Provide the [X, Y] coordinate of the cell's center where the given text is located.  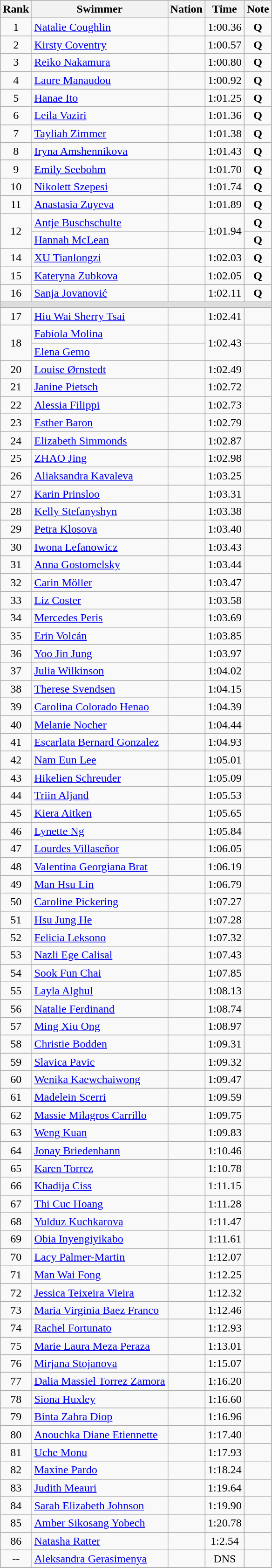
Alessia Filippi [100, 405]
1:01.36 [224, 116]
Aliaksandra Kavaleva [100, 476]
1:18.24 [224, 1470]
1:00.57 [224, 45]
Nikolett Szepesi [100, 187]
Caroline Pickering [100, 902]
Julia Wilkinson [100, 671]
DNS [224, 1559]
1:04.39 [224, 707]
Emily Seebohm [100, 169]
Hsu Jung He [100, 920]
1:01.38 [224, 133]
1:03.47 [224, 583]
16 [16, 293]
Natalie Coughlin [100, 27]
1:03.85 [224, 636]
Esther Baron [100, 423]
1:03.44 [224, 565]
1:07.85 [224, 973]
1:04.44 [224, 724]
78 [16, 1399]
21 [16, 387]
37 [16, 671]
66 [16, 1186]
55 [16, 991]
Jessica Teixeira Vieira [100, 1292]
1:06.79 [224, 884]
1:03.25 [224, 476]
Iwona Lefanowicz [100, 547]
82 [16, 1470]
70 [16, 1257]
2 [16, 45]
ZHAO Jing [100, 458]
Karen Torrez [100, 1168]
86 [16, 1541]
1:02.73 [224, 405]
1:12.07 [224, 1257]
Kelly Stefanyshyn [100, 512]
32 [16, 583]
1:03.31 [224, 494]
1:06.05 [224, 849]
1:11.15 [224, 1186]
1:07.32 [224, 937]
Judith Meauri [100, 1488]
11 [16, 204]
Hanae Ito [100, 98]
69 [16, 1239]
Leila Vaziri [100, 116]
1:03.97 [224, 653]
1:03.38 [224, 512]
7 [16, 133]
Escarlata Bernard Gonzalez [100, 742]
Carolina Colorado Henao [100, 707]
14 [16, 258]
40 [16, 724]
56 [16, 1008]
Antje Buschschulte [100, 222]
26 [16, 476]
1:12.32 [224, 1292]
1:17.93 [224, 1452]
1:04.93 [224, 742]
Rank [16, 9]
49 [16, 884]
Swimmer [100, 9]
Sook Fun Chai [100, 973]
Anouchka Diane Etiennette [100, 1435]
Ming Xiu Ong [100, 1026]
1:03.40 [224, 529]
1:05.01 [224, 760]
9 [16, 169]
59 [16, 1062]
57 [16, 1026]
Fabíola Molina [100, 334]
68 [16, 1221]
Mercedes Peris [100, 618]
1:09.83 [224, 1133]
1:12.93 [224, 1328]
Laure Manaudou [100, 80]
Nation [186, 9]
4 [16, 80]
54 [16, 973]
1:02.05 [224, 276]
1:12.46 [224, 1310]
Anastasia Zuyeva [100, 204]
1:19.64 [224, 1488]
Uche Monu [100, 1452]
71 [16, 1275]
58 [16, 1044]
1:01.74 [224, 187]
Therese Svendsen [100, 689]
1:07.27 [224, 902]
12 [16, 231]
Maxine Pardo [100, 1470]
20 [16, 369]
Marie Laura Meza Peraza [100, 1346]
1:12.25 [224, 1275]
1:04.15 [224, 689]
76 [16, 1364]
Hannah McLean [100, 240]
41 [16, 742]
44 [16, 796]
31 [16, 565]
1:06.19 [224, 867]
45 [16, 813]
53 [16, 955]
Man Hsu Lin [100, 884]
1:02.49 [224, 369]
Madelein Scerri [100, 1097]
Aleksandra Gerasimenya [100, 1559]
1:03.58 [224, 600]
1:10.78 [224, 1168]
80 [16, 1435]
Christie Bodden [100, 1044]
1:11.61 [224, 1239]
Erin Volcán [100, 636]
74 [16, 1328]
Natalie Ferdinand [100, 1008]
Weng Kuan [100, 1133]
18 [16, 343]
1:11.47 [224, 1221]
XU Tianlongzi [100, 258]
Triin Aljand [100, 796]
-- [16, 1559]
1:01.25 [224, 98]
Man Wai Fong [100, 1275]
72 [16, 1292]
Yoo Jin Jung [100, 653]
1:05.09 [224, 777]
Carin Möller [100, 583]
60 [16, 1080]
1:16.20 [224, 1381]
35 [16, 636]
Massie Milagros Carrillo [100, 1115]
Tayliah Zimmer [100, 133]
29 [16, 529]
1:02.98 [224, 458]
79 [16, 1417]
24 [16, 440]
Time [224, 9]
1:04.02 [224, 671]
1:2.54 [224, 1541]
Hikelien Schreuder [100, 777]
Sanja Jovanović [100, 293]
Nam Eun Lee [100, 760]
65 [16, 1168]
1:00.36 [224, 27]
Elizabeth Simmonds [100, 440]
1:17.40 [224, 1435]
Elena Gemo [100, 352]
Dalia Massiel Torrez Zamora [100, 1381]
Amber Sikosang Yobech [100, 1523]
1:09.32 [224, 1062]
62 [16, 1115]
1:02.43 [224, 343]
1:00.80 [224, 62]
1:07.43 [224, 955]
Kiera Aitken [100, 813]
17 [16, 316]
1:01.94 [224, 231]
1:05.65 [224, 813]
1:09.31 [224, 1044]
1:08.97 [224, 1026]
Siona Huxley [100, 1399]
1:13.01 [224, 1346]
Anna Gostomelsky [100, 565]
48 [16, 867]
1:02.79 [224, 423]
1:08.13 [224, 991]
83 [16, 1488]
10 [16, 187]
1:15.07 [224, 1364]
1:16.60 [224, 1399]
67 [16, 1204]
Kateryna Zubkova [100, 276]
33 [16, 600]
1:01.70 [224, 169]
1:01.89 [224, 204]
1:10.46 [224, 1151]
1:02.72 [224, 387]
25 [16, 458]
42 [16, 760]
Lourdes Villaseñor [100, 849]
Petra Klosova [100, 529]
Layla Alghul [100, 991]
1:00.92 [224, 80]
1:09.47 [224, 1080]
Karin Prinsloo [100, 494]
73 [16, 1310]
1 [16, 27]
1:01.43 [224, 151]
1:03.43 [224, 547]
Slavica Pavic [100, 1062]
8 [16, 151]
Reiko Nakamura [100, 62]
Iryna Amshennikova [100, 151]
46 [16, 831]
64 [16, 1151]
1:02.03 [224, 258]
81 [16, 1452]
43 [16, 777]
34 [16, 618]
15 [16, 276]
Rachel Fortunato [100, 1328]
47 [16, 849]
Thi Cuc Hoang [100, 1204]
22 [16, 405]
Janine Pietsch [100, 387]
Jonay Briedenhann [100, 1151]
1:19.90 [224, 1506]
30 [16, 547]
1:05.53 [224, 796]
3 [16, 62]
27 [16, 494]
Louise Ørnstedt [100, 369]
75 [16, 1346]
1:11.28 [224, 1204]
63 [16, 1133]
Nazli Ege Calisal [100, 955]
1:03.69 [224, 618]
Sarah Elizabeth Johnson [100, 1506]
39 [16, 707]
1:08.74 [224, 1008]
23 [16, 423]
1:09.59 [224, 1097]
Maria Virginia Baez Franco [100, 1310]
28 [16, 512]
52 [16, 937]
Kirsty Coventry [100, 45]
Wenika Kaewchaiwong [100, 1080]
Khadija Ciss [100, 1186]
36 [16, 653]
Melanie Nocher [100, 724]
Felicia Leksono [100, 937]
Lacy Palmer-Martin [100, 1257]
1:02.87 [224, 440]
1:02.41 [224, 316]
5 [16, 98]
Hiu Wai Sherry Tsai [100, 316]
1:20.78 [224, 1523]
Valentina Georgiana Brat [100, 867]
85 [16, 1523]
77 [16, 1381]
Yulduz Kuchkarova [100, 1221]
Lynette Ng [100, 831]
1:02.11 [224, 293]
1:07.28 [224, 920]
61 [16, 1097]
Obia Inyengiyikabo [100, 1239]
1:05.84 [224, 831]
50 [16, 902]
Natasha Ratter [100, 1541]
1:16.96 [224, 1417]
Mirjana Stojanova [100, 1364]
38 [16, 689]
Note [258, 9]
51 [16, 920]
84 [16, 1506]
6 [16, 116]
Liz Coster [100, 600]
1:09.75 [224, 1115]
Binta Zahra Diop [100, 1417]
